Extract the (X, Y) coordinate from the center of the cell holding the provided text.  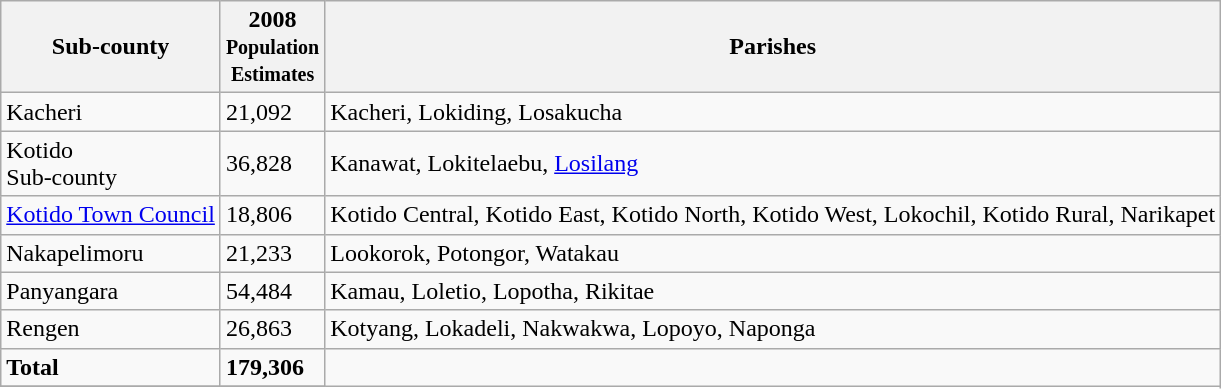
KotidoSub-county (111, 164)
Parishes (773, 47)
Kacheri (111, 112)
Kanawat, Lokitelaebu, Losilang (773, 164)
179,306 (272, 367)
Nakapelimoru (111, 253)
Kacheri, Lokiding, Losakucha (773, 112)
18,806 (272, 215)
26,863 (272, 329)
36,828 (272, 164)
Kotyang, Lokadeli, Nakwakwa, Lopoyo, Naponga (773, 329)
Total (111, 367)
2008PopulationEstimates (272, 47)
Rengen (111, 329)
Sub-county (111, 47)
Panyangara (111, 291)
Kotido Central, Kotido East, Kotido North, Kotido West, Lokochil, Kotido Rural, Narikapet (773, 215)
Lookorok, Potongor, Watakau (773, 253)
54,484 (272, 291)
21,092 (272, 112)
21,233 (272, 253)
Kamau, Loletio, Lopotha, Rikitae (773, 291)
Kotido Town Council (111, 215)
